Return [x, y] of the center of cell containing provided text 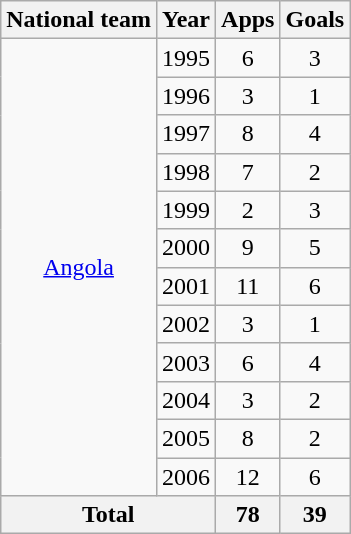
2002 [186, 324]
7 [248, 172]
5 [315, 248]
Total [108, 515]
1997 [186, 134]
National team [79, 20]
11 [248, 286]
Apps [248, 20]
1996 [186, 96]
2004 [186, 400]
2000 [186, 248]
Goals [315, 20]
1995 [186, 58]
9 [248, 248]
2005 [186, 438]
39 [315, 515]
1999 [186, 210]
1998 [186, 172]
Year [186, 20]
2003 [186, 362]
2001 [186, 286]
Angola [79, 268]
12 [248, 477]
78 [248, 515]
2006 [186, 477]
